Output the (X, Y) coordinate of the center of the cell containing the given text.  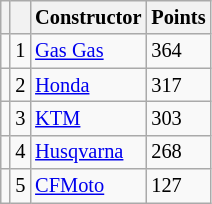
Gas Gas (88, 51)
3 (20, 118)
CFMoto (88, 186)
KTM (88, 118)
Points (178, 17)
303 (178, 118)
5 (20, 186)
Honda (88, 85)
268 (178, 152)
1 (20, 51)
127 (178, 186)
317 (178, 85)
2 (20, 85)
Husqvarna (88, 152)
364 (178, 51)
Constructor (88, 17)
4 (20, 152)
